Pinpoint the cell where the given text exists, returning its [X, Y] midpoint coordinate. 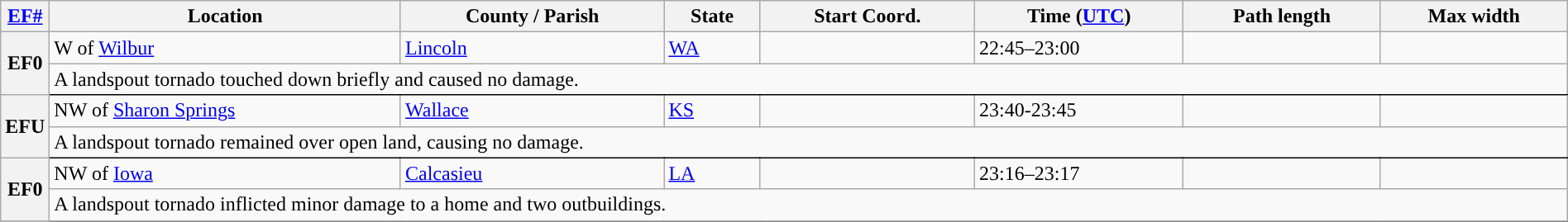
State [712, 17]
22:45–23:00 [1079, 48]
LA [712, 173]
W of Wilbur [225, 48]
Max width [1474, 17]
Location [225, 17]
WA [712, 48]
A landspout tornado remained over open land, causing no damage. [809, 142]
A landspout tornado inflicted minor damage to a home and two outbuildings. [809, 205]
Calcasieu [532, 173]
NW of Sharon Springs [225, 111]
Start Coord. [867, 17]
Wallace [532, 111]
EF# [25, 17]
Time (UTC) [1079, 17]
Lincoln [532, 48]
A landspout tornado touched down briefly and caused no damage. [809, 79]
County / Parish [532, 17]
Path length [1282, 17]
23:16–23:17 [1079, 173]
23:40-23:45 [1079, 111]
NW of Iowa [225, 173]
EFU [25, 126]
KS [712, 111]
